Extract the [x, y] coordinate from the center of the cell holding the provided text.  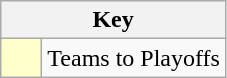
Key [114, 20]
Teams to Playoffs [134, 58]
